Output the [x, y] coordinate of the center of the cell containing the given text.  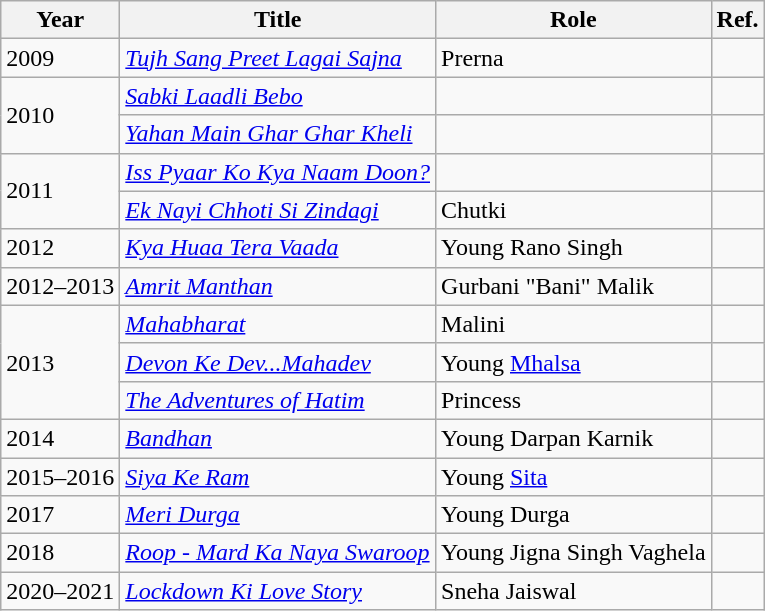
Mahabharat [278, 324]
2009 [60, 58]
2012 [60, 248]
Gurbani "Bani" Malik [574, 286]
Roop - Mard Ka Naya Swaroop [278, 553]
Young Sita [574, 477]
The Adventures of Hatim [278, 400]
Prerna [574, 58]
Princess [574, 400]
Year [60, 20]
2010 [60, 115]
2018 [60, 553]
Sneha Jaiswal [574, 591]
2017 [60, 515]
Malini [574, 324]
Young Darpan Karnik [574, 438]
Kya Huaa Tera Vaada [278, 248]
2015–2016 [60, 477]
Meri Durga [278, 515]
Lockdown Ki Love Story [278, 591]
2011 [60, 191]
Amrit Manthan [278, 286]
Siya Ke Ram [278, 477]
2012–2013 [60, 286]
Ref. [738, 20]
2014 [60, 438]
Tujh Sang Preet Lagai Sajna [278, 58]
Iss Pyaar Ko Kya Naam Doon? [278, 172]
Ek Nayi Chhoti Si Zindagi [278, 210]
Role [574, 20]
Young Durga [574, 515]
Young Mhalsa [574, 362]
Sabki Laadli Bebo [278, 96]
Yahan Main Ghar Ghar Kheli [278, 134]
Bandhan [278, 438]
2013 [60, 362]
Title [278, 20]
Devon Ke Dev...Mahadev [278, 362]
Young Rano Singh [574, 248]
Young Jigna Singh Vaghela [574, 553]
Chutki [574, 210]
2020–2021 [60, 591]
